Detect which cell encompasses the target text, then output its (x, y) center coordinate. 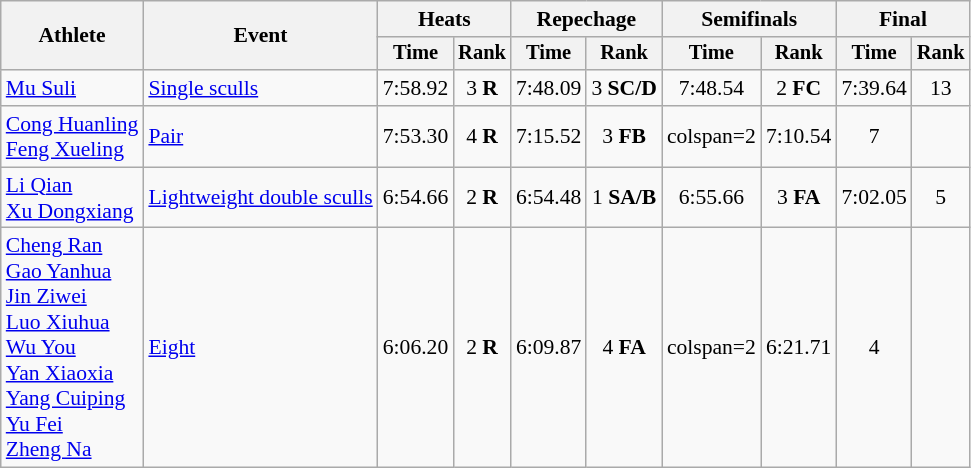
Pair (260, 136)
1 SA/B (624, 198)
Mu Suli (72, 88)
7:53.30 (416, 136)
4 (874, 348)
Li QianXu Dongxiang (72, 198)
Cong HuanlingFeng Xueling (72, 136)
3 FB (624, 136)
7:48.54 (712, 88)
4 R (482, 136)
3 R (482, 88)
Lightweight double sculls (260, 198)
7 (874, 136)
2 FC (798, 88)
6:09.87 (548, 348)
7:10.54 (798, 136)
Single sculls (260, 88)
Cheng RanGao YanhuaJin ZiweiLuo XiuhuaWu YouYan XiaoxiaYang CuipingYu FeiZheng Na (72, 348)
6:55.66 (712, 198)
Athlete (72, 36)
6:54.48 (548, 198)
3 FA (798, 198)
3 SC/D (624, 88)
Repechage (586, 19)
Final (902, 19)
4 FA (624, 348)
6:06.20 (416, 348)
Semifinals (750, 19)
7:39.64 (874, 88)
Heats (444, 19)
6:21.71 (798, 348)
6:54.66 (416, 198)
7:02.05 (874, 198)
7:48.09 (548, 88)
Eight (260, 348)
13 (941, 88)
5 (941, 198)
7:15.52 (548, 136)
7:58.92 (416, 88)
Event (260, 36)
